Output the (x, y) coordinate of the center of the cell containing the given text.  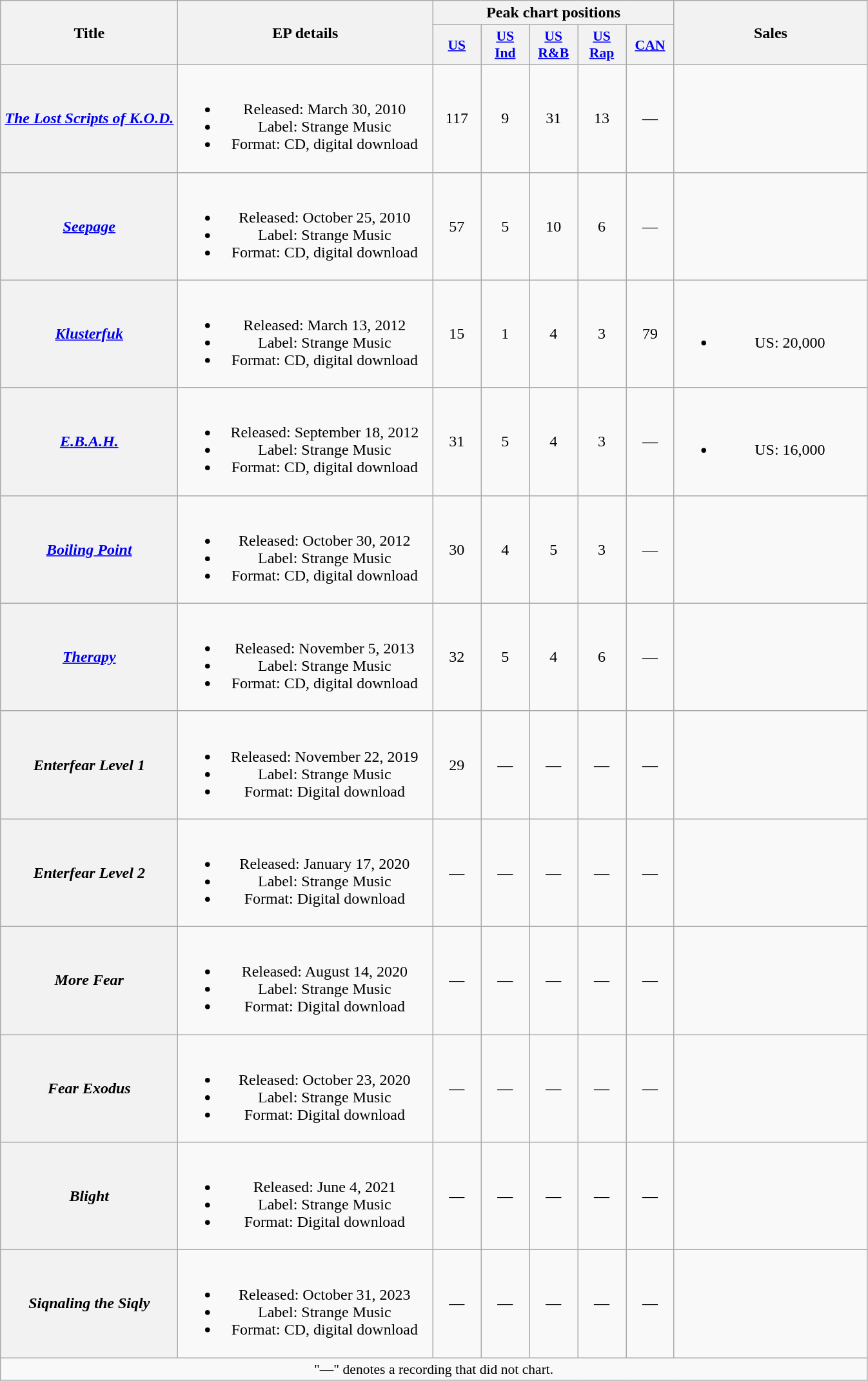
E.B.A.H. (89, 441)
Klusterfuk (89, 334)
79 (650, 334)
USRap (602, 45)
USInd (506, 45)
CAN (650, 45)
Therapy (89, 657)
Released: June 4, 2021Label: Strange MusicFormat: Digital download (306, 1196)
Released: November 22, 2019Label: Strange MusicFormat: Digital download (306, 765)
13 (602, 119)
US: 16,000 (770, 441)
EP details (306, 32)
Released: September 18, 2012Label: Strange MusicFormat: CD, digital download (306, 441)
US (457, 45)
1 (506, 334)
US: 20,000 (770, 334)
Enterfear Level 1 (89, 765)
Released: October 23, 2020Label: Strange MusicFormat: Digital download (306, 1089)
15 (457, 334)
9 (506, 119)
Released: January 17, 2020Label: Strange MusicFormat: Digital download (306, 872)
Released: August 14, 2020Label: Strange MusicFormat: Digital download (306, 980)
Released: October 25, 2010Label: Strange MusicFormat: CD, digital download (306, 226)
Siqnaling the Siqly (89, 1304)
Enterfear Level 2 (89, 872)
Title (89, 32)
"—" denotes a recording that did not chart. (434, 1369)
Peak chart positions (553, 13)
32 (457, 657)
Released: November 5, 2013Label: Strange MusicFormat: CD, digital download (306, 657)
Blight (89, 1196)
Released: March 13, 2012Label: Strange MusicFormat: CD, digital download (306, 334)
USR&B (553, 45)
The Lost Scripts of K.O.D. (89, 119)
Sales (770, 32)
More Fear (89, 980)
Fear Exodus (89, 1089)
57 (457, 226)
29 (457, 765)
Released: October 30, 2012Label: Strange MusicFormat: CD, digital download (306, 550)
Released: March 30, 2010Label: Strange MusicFormat: CD, digital download (306, 119)
117 (457, 119)
10 (553, 226)
Boiling Point (89, 550)
Seepage (89, 226)
Released: October 31, 2023Label: Strange MusicFormat: CD, digital download (306, 1304)
30 (457, 550)
